Detect which cell encompasses the target text, then output its (X, Y) center coordinate. 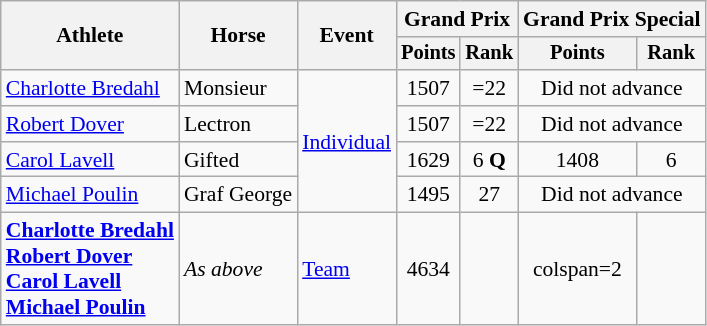
Event (346, 36)
Horse (238, 36)
4634 (428, 269)
1629 (428, 160)
Individual (346, 141)
6 (672, 160)
1408 (578, 160)
6 Q (489, 160)
Grand Prix Special (612, 19)
Gifted (238, 160)
Monsieur (238, 88)
Grand Prix (457, 19)
Lectron (238, 124)
colspan=2 (578, 269)
Team (346, 269)
Robert Dover (90, 124)
Athlete (90, 36)
Charlotte Bredahl (90, 88)
Michael Poulin (90, 195)
Graf George (238, 195)
As above (238, 269)
Carol Lavell (90, 160)
27 (489, 195)
1495 (428, 195)
Charlotte BredahlRobert DoverCarol LavellMichael Poulin (90, 269)
